Extract the [X, Y] coordinate from the center of the cell holding the provided text.  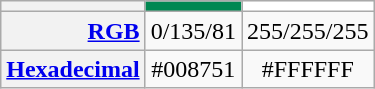
#008751 [193, 69]
#FFFFFF [308, 69]
RGB [73, 31]
255/255/255 [308, 31]
Hexadecimal [73, 69]
0/135/81 [193, 31]
